Extract the (x, y) coordinate from the center of the cell holding the provided text.  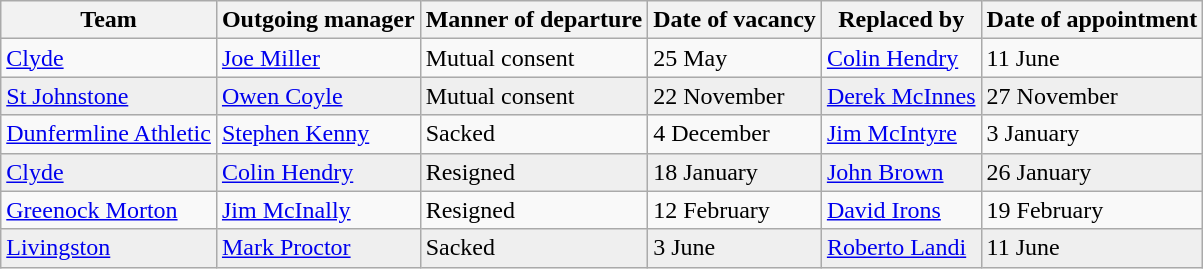
Date of vacancy (735, 20)
22 November (735, 96)
Roberto Landi (901, 248)
Manner of departure (534, 20)
Joe Miller (318, 58)
Team (109, 20)
12 February (735, 210)
Replaced by (901, 20)
18 January (735, 172)
25 May (735, 58)
Greenock Morton (109, 210)
Jim McIntyre (901, 134)
Date of appointment (1092, 20)
Stephen Kenny (318, 134)
19 February (1092, 210)
4 December (735, 134)
Derek McInnes (901, 96)
Jim McInally (318, 210)
Dunfermline Athletic (109, 134)
John Brown (901, 172)
Mark Proctor (318, 248)
Livingston (109, 248)
David Irons (901, 210)
Outgoing manager (318, 20)
26 January (1092, 172)
Owen Coyle (318, 96)
St Johnstone (109, 96)
3 January (1092, 134)
3 June (735, 248)
27 November (1092, 96)
